Return the [x, y] coordinate for the center point of the cell that contains the specified text.  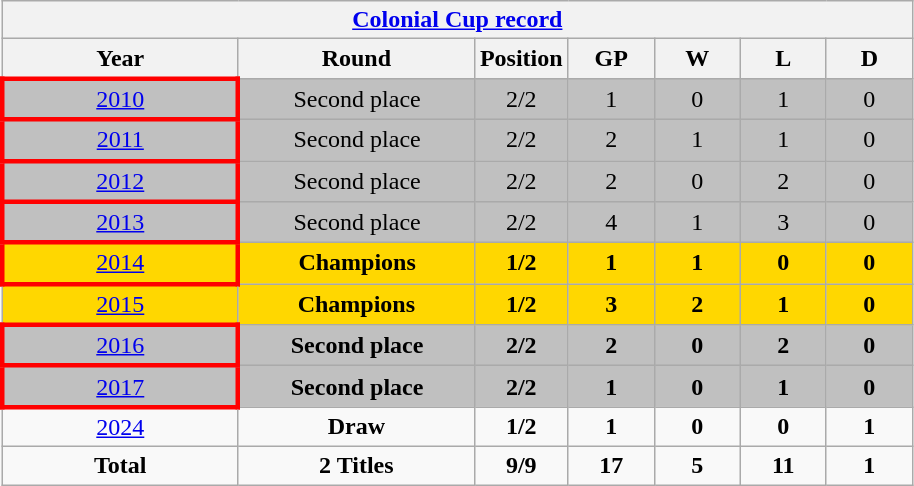
Round [356, 59]
2016 [120, 346]
2017 [120, 386]
2010 [120, 98]
5 [697, 465]
2014 [120, 264]
2024 [120, 427]
GP [611, 59]
11 [783, 465]
Position [521, 59]
Draw [356, 427]
2 Titles [356, 465]
2011 [120, 140]
W [697, 59]
4 [611, 222]
2013 [120, 222]
2012 [120, 180]
2015 [120, 304]
Total [120, 465]
17 [611, 465]
D [869, 59]
Colonial Cup record [457, 20]
Year [120, 59]
L [783, 59]
9/9 [521, 465]
